Search for the cell housing the specified text and yield its (x, y) center coordinate. 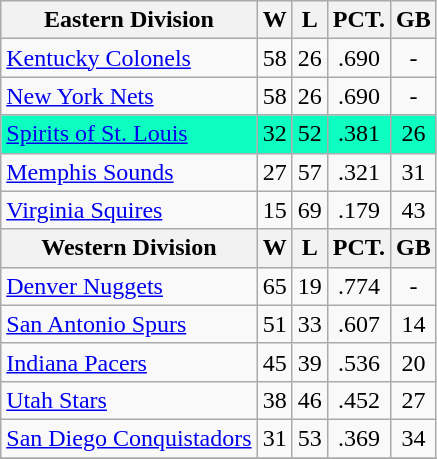
.381 (358, 134)
Indiana Pacers (129, 362)
.774 (358, 286)
19 (310, 286)
20 (414, 362)
.536 (358, 362)
57 (310, 172)
Spirits of St. Louis (129, 134)
69 (310, 210)
Virginia Squires (129, 210)
Memphis Sounds (129, 172)
39 (310, 362)
.369 (358, 438)
43 (414, 210)
.321 (358, 172)
33 (310, 324)
San Antonio Spurs (129, 324)
32 (274, 134)
San Diego Conquistadors (129, 438)
Kentucky Colonels (129, 58)
.452 (358, 400)
14 (414, 324)
Denver Nuggets (129, 286)
Western Division (129, 248)
52 (310, 134)
51 (274, 324)
.607 (358, 324)
53 (310, 438)
46 (310, 400)
45 (274, 362)
65 (274, 286)
Utah Stars (129, 400)
34 (414, 438)
.179 (358, 210)
New York Nets (129, 96)
15 (274, 210)
Eastern Division (129, 20)
38 (274, 400)
